Scan for the cell matching the given text and deliver its [X, Y] coordinate at center. 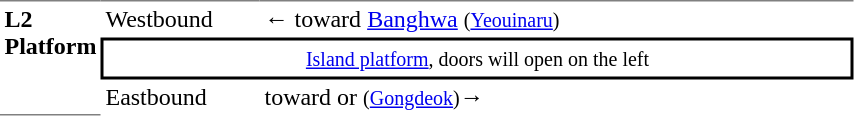
toward or (Gongdeok)→ [557, 98]
Westbound [180, 19]
← toward Banghwa (Yeouinaru) [557, 19]
Eastbound [180, 98]
L2Platform [50, 58]
Island platform, doors will open on the left [478, 59]
